Output the (x, y) coordinate of the center of the cell containing the given text.  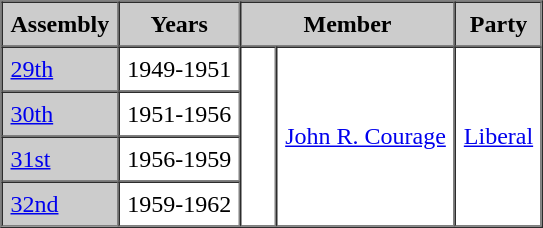
30th (60, 114)
1949-1951 (179, 68)
Member (348, 24)
32nd (60, 204)
John R. Courage (366, 136)
Years (179, 24)
1956-1959 (179, 158)
31st (60, 158)
29th (60, 68)
1959-1962 (179, 204)
Assembly (60, 24)
Liberal (498, 136)
Party (498, 24)
1951-1956 (179, 114)
